Find where the given text appears and provide that cell's center as (x, y) coordinate. 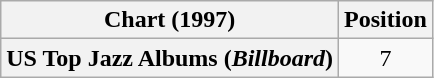
7 (386, 58)
Position (386, 20)
Chart (1997) (170, 20)
US Top Jazz Albums (Billboard) (170, 58)
